Find where the given text appears and provide that cell's center as [X, Y] coordinate. 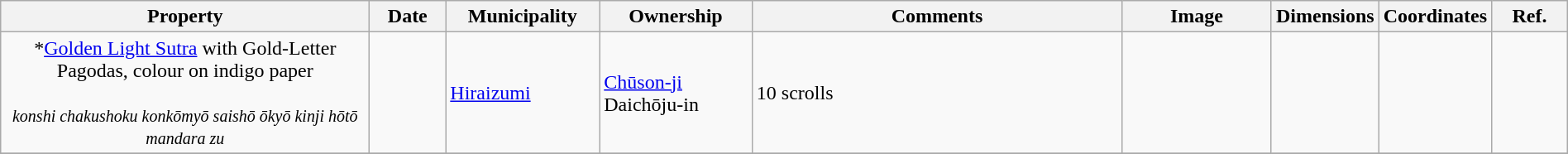
Date [408, 17]
Hiraizumi [523, 93]
Municipality [523, 17]
10 scrolls [936, 93]
Ownership [676, 17]
Image [1198, 17]
*Golden Light Sutra with Gold-Letter Pagodas, colour on indigo paperkonshi chakushoku konkōmyō saishō ōkyō kinji hōtō mandara zu [185, 93]
Ref. [1530, 17]
Comments [936, 17]
Coordinates [1435, 17]
Dimensions [1325, 17]
Chūson-ji Daichōju-in [676, 93]
Property [185, 17]
